Identify which cell holds the provided text, then report its (X, Y) central coordinate. 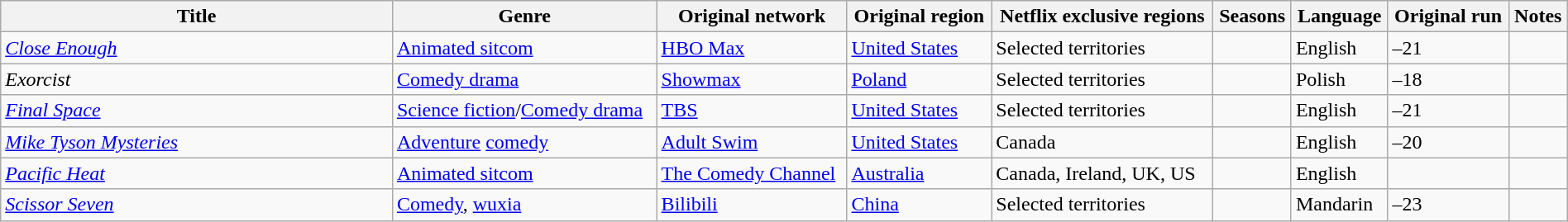
TBS (752, 111)
Close Enough (197, 48)
Exorcist (197, 79)
Original run (1448, 17)
Science fiction/Comedy drama (524, 111)
Polish (1340, 79)
Notes (1538, 17)
–23 (1448, 205)
Mandarin (1340, 205)
Mike Tyson Mysteries (197, 142)
Showmax (752, 79)
Canada (1102, 142)
Comedy, wuxia (524, 205)
Adventure comedy (524, 142)
Poland (920, 79)
Canada, Ireland, UK, US (1102, 173)
–18 (1448, 79)
Scissor Seven (197, 205)
Genre (524, 17)
HBO Max (752, 48)
China (920, 205)
The Comedy Channel (752, 173)
Bilibili (752, 205)
Final Space (197, 111)
Original region (920, 17)
Title (197, 17)
Adult Swim (752, 142)
–20 (1448, 142)
Original network (752, 17)
Language (1340, 17)
Australia (920, 173)
Comedy drama (524, 79)
Seasons (1252, 17)
Netflix exclusive regions (1102, 17)
Pacific Heat (197, 173)
